Capture the cell that displays the provided text and extract its (x, y) central coordinate. 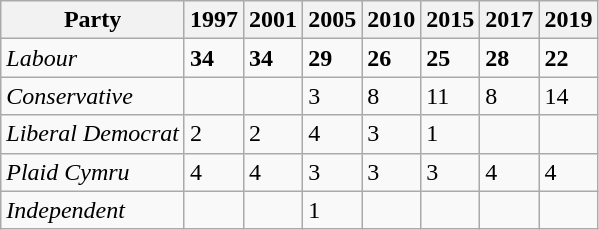
1997 (214, 20)
Independent (93, 210)
29 (332, 58)
22 (568, 58)
Conservative (93, 96)
Plaid Cymru (93, 172)
2010 (392, 20)
2017 (510, 20)
26 (392, 58)
28 (510, 58)
2005 (332, 20)
Party (93, 20)
Liberal Democrat (93, 134)
2001 (274, 20)
25 (450, 58)
14 (568, 96)
11 (450, 96)
Labour (93, 58)
2019 (568, 20)
2015 (450, 20)
